Detect which cell encompasses the target text, then output its [x, y] center coordinate. 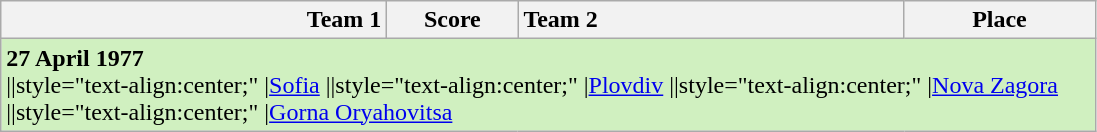
Score [452, 20]
Team 2 [711, 20]
Team 1 [194, 20]
Place [1000, 20]
